Extract the [X, Y] coordinate from the center of the cell holding the provided text.  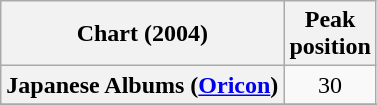
Chart (2004) [142, 34]
30 [330, 85]
Peakposition [330, 34]
Japanese Albums (Oricon) [142, 85]
